From the cell containing the given text, extract its center point as (x, y) coordinate. 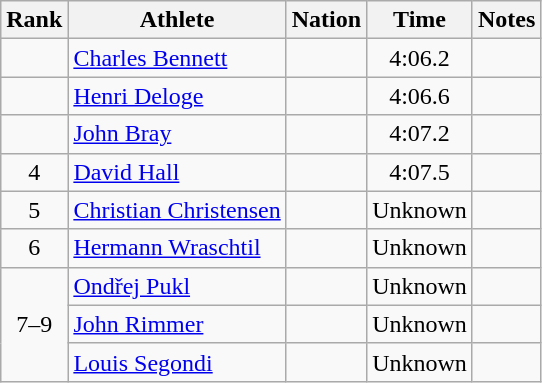
5 (34, 210)
Rank (34, 20)
4:07.2 (420, 134)
Nation (326, 20)
Time (420, 20)
7–9 (34, 324)
Hermann Wraschtil (177, 248)
Athlete (177, 20)
4:07.5 (420, 172)
Charles Bennett (177, 58)
Louis Segondi (177, 362)
4 (34, 172)
4:06.6 (420, 96)
Henri Deloge (177, 96)
Ondřej Pukl (177, 286)
Christian Christensen (177, 210)
6 (34, 248)
John Rimmer (177, 324)
John Bray (177, 134)
Notes (506, 20)
4:06.2 (420, 58)
David Hall (177, 172)
